Pinpoint the cell where the given text exists, returning its (x, y) midpoint coordinate. 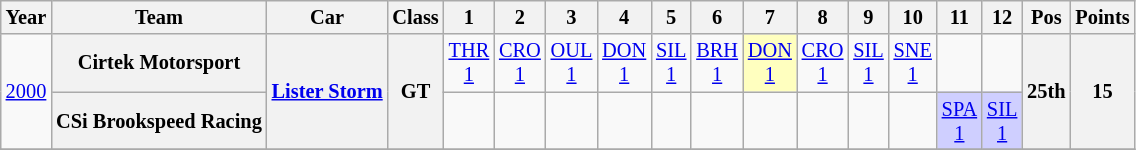
SNE1 (913, 63)
7 (770, 17)
2000 (26, 92)
9 (868, 17)
6 (717, 17)
OUL1 (572, 63)
Cirtek Motorsport (158, 63)
15 (1102, 92)
2 (520, 17)
Lister Storm (328, 92)
11 (960, 17)
Team (158, 17)
1 (469, 17)
Points (1102, 17)
Year (26, 17)
12 (1002, 17)
BRH1 (717, 63)
Pos (1046, 17)
CSi Brookspeed Racing (158, 121)
3 (572, 17)
Car (328, 17)
THR1 (469, 63)
8 (823, 17)
Class (416, 17)
10 (913, 17)
4 (624, 17)
5 (671, 17)
25th (1046, 92)
SPA1 (960, 121)
GT (416, 92)
